Search for the cell housing the specified text and yield its (X, Y) center coordinate. 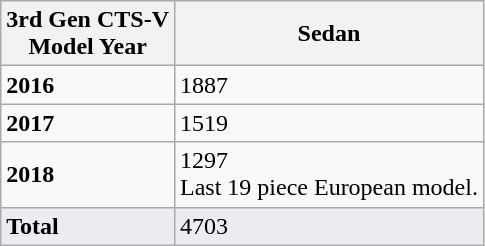
2018 (88, 174)
4703 (328, 226)
1887 (328, 85)
2016 (88, 85)
Total (88, 226)
1519 (328, 123)
Sedan (328, 34)
3rd Gen CTS-VModel Year (88, 34)
1297Last 19 piece European model. (328, 174)
2017 (88, 123)
